Return the [x, y] coordinate for the center point of the cell that contains the specified text.  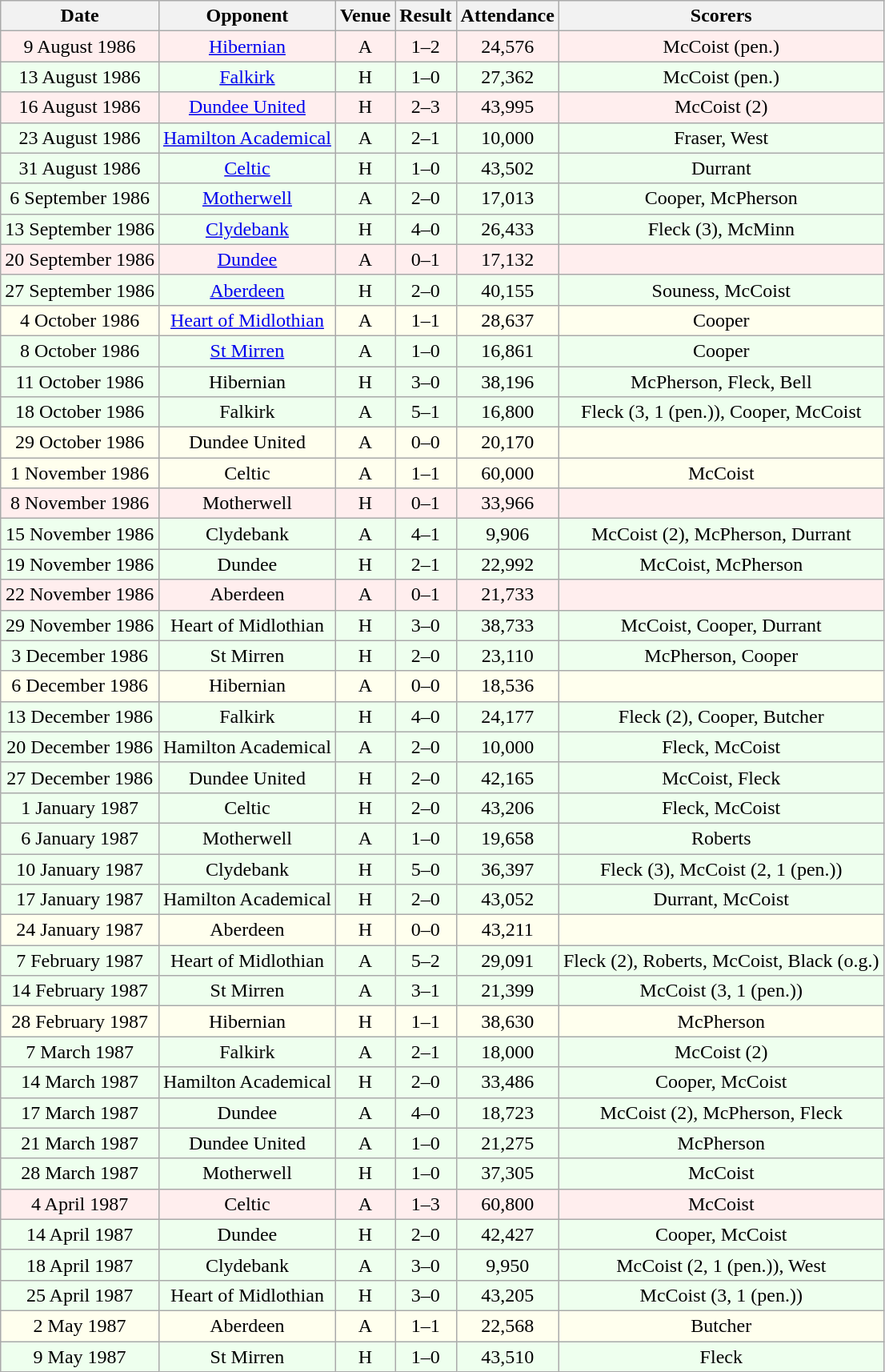
7 February 1987 [80, 961]
9 August 1986 [80, 46]
21,733 [507, 595]
Durrant [721, 168]
5–2 [426, 961]
1–3 [426, 1204]
33,486 [507, 1082]
2–3 [426, 107]
28,637 [507, 320]
11 October 1986 [80, 382]
26,433 [507, 229]
43,510 [507, 1357]
33,966 [507, 503]
Attendance [507, 16]
22 November 1986 [80, 595]
28 February 1987 [80, 1021]
13 December 1986 [80, 716]
17 January 1987 [80, 900]
22,992 [507, 564]
18 April 1987 [80, 1265]
29 October 1986 [80, 443]
Result [426, 16]
McCoist (2, 1 (pen.)), West [721, 1265]
38,733 [507, 625]
Opponent [246, 16]
5–0 [426, 869]
Cooper, McPherson [721, 199]
42,427 [507, 1234]
16,800 [507, 412]
Venue [365, 16]
43,206 [507, 808]
17,013 [507, 199]
McPherson, Cooper [721, 656]
27 September 1986 [80, 290]
McCoist (2), McPherson, Fleck [721, 1113]
18,723 [507, 1113]
1 January 1987 [80, 808]
3 December 1986 [80, 656]
21 March 1987 [80, 1143]
McCoist (2), McPherson, Durrant [721, 534]
17 March 1987 [80, 1113]
Fleck [721, 1357]
7 March 1987 [80, 1052]
6 September 1986 [80, 199]
23,110 [507, 656]
43,052 [507, 900]
60,000 [507, 473]
29 November 1986 [80, 625]
McCoist, Cooper, Durrant [721, 625]
9,906 [507, 534]
4 October 1986 [80, 320]
25 April 1987 [80, 1295]
18,000 [507, 1052]
Fleck (3, 1 (pen.)), Cooper, McCoist [721, 412]
43,205 [507, 1295]
19 November 1986 [80, 564]
14 April 1987 [80, 1234]
24,576 [507, 46]
37,305 [507, 1173]
9,950 [507, 1265]
5–1 [426, 412]
18,536 [507, 686]
20 September 1986 [80, 259]
16 August 1986 [80, 107]
60,800 [507, 1204]
3–1 [426, 991]
Durrant, McCoist [721, 900]
24,177 [507, 716]
18 October 1986 [80, 412]
1–2 [426, 46]
21,399 [507, 991]
43,502 [507, 168]
27,362 [507, 77]
10 January 1987 [80, 869]
Fleck (3), McCoist (2, 1 (pen.)) [721, 869]
43,211 [507, 930]
13 August 1986 [80, 77]
15 November 1986 [80, 534]
6 January 1987 [80, 838]
Fleck (2), Cooper, Butcher [721, 716]
13 September 1986 [80, 229]
28 March 1987 [80, 1173]
17,132 [507, 259]
14 February 1987 [80, 991]
20,170 [507, 443]
Fleck (3), McMinn [721, 229]
16,861 [507, 351]
38,630 [507, 1021]
McPherson, Fleck, Bell [721, 382]
2 May 1987 [80, 1326]
8 October 1986 [80, 351]
4–1 [426, 534]
22,568 [507, 1326]
43,995 [507, 107]
38,196 [507, 382]
Fraser, West [721, 138]
19,658 [507, 838]
8 November 1986 [80, 503]
21,275 [507, 1143]
29,091 [507, 961]
24 January 1987 [80, 930]
20 December 1986 [80, 747]
42,165 [507, 777]
23 August 1986 [80, 138]
Date [80, 16]
9 May 1987 [80, 1357]
36,397 [507, 869]
4 April 1987 [80, 1204]
Souness, McCoist [721, 290]
Butcher [721, 1326]
Fleck (2), Roberts, McCoist, Black (o.g.) [721, 961]
1 November 1986 [80, 473]
Roberts [721, 838]
Scorers [721, 16]
McCoist, Fleck [721, 777]
40,155 [507, 290]
31 August 1986 [80, 168]
McCoist, McPherson [721, 564]
6 December 1986 [80, 686]
27 December 1986 [80, 777]
14 March 1987 [80, 1082]
